Return (x, y) of the center of cell containing provided text 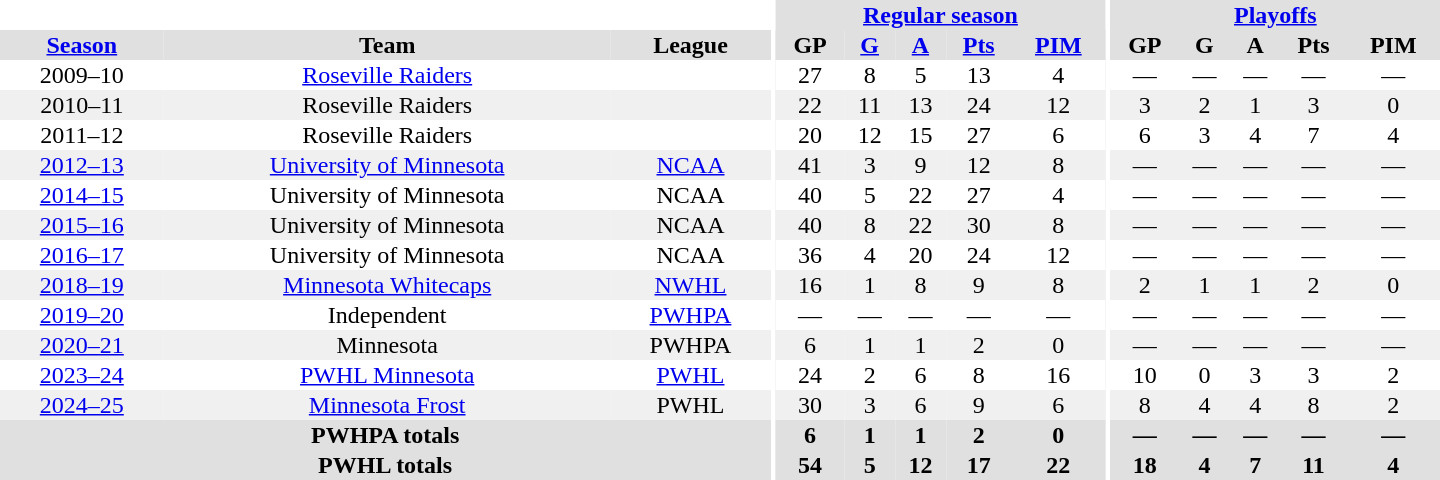
Independent (388, 315)
2010–11 (82, 105)
Regular season (940, 15)
17 (979, 465)
League (691, 45)
2016–17 (82, 255)
Season (82, 45)
2019–20 (82, 315)
2024–25 (82, 405)
36 (810, 255)
NWHL (691, 285)
PWHL Minnesota (388, 375)
Team (388, 45)
Playoffs (1276, 15)
Minnesota Whitecaps (388, 285)
PWHPA totals (385, 435)
2018–19 (82, 285)
Minnesota (388, 345)
2015–16 (82, 225)
PWHL totals (385, 465)
10 (1145, 375)
2012–13 (82, 165)
54 (810, 465)
2011–12 (82, 135)
Minnesota Frost (388, 405)
2023–24 (82, 375)
41 (810, 165)
2009–10 (82, 75)
2014–15 (82, 195)
18 (1145, 465)
15 (920, 135)
2020–21 (82, 345)
